Identify which cell holds the provided text, then report its [x, y] central coordinate. 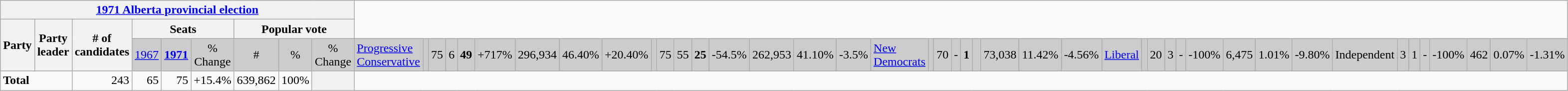
1967 [147, 55]
639,862 [256, 80]
11.42% [1040, 55]
-1.31% [1548, 55]
Progressive Conservative [389, 55]
Total [36, 80]
25 [700, 55]
55 [682, 55]
1971 [177, 55]
1.01% [1274, 55]
# ofcandidates [102, 45]
Party leader [53, 45]
6,475 [1239, 55]
# [256, 55]
100% [295, 80]
Seats [184, 29]
-4.56% [1082, 55]
-3.5% [853, 55]
46.40% [581, 55]
20 [1156, 55]
+20.40% [627, 55]
6 [452, 55]
296,934 [537, 55]
Liberal [1121, 55]
49 [466, 55]
Popular vote [294, 29]
Independent [1365, 55]
Party [17, 45]
462 [1479, 55]
65 [147, 80]
73,038 [1000, 55]
+717% [495, 55]
0.07% [1509, 55]
70 [943, 55]
+15.4% [213, 80]
% [295, 55]
41.10% [815, 55]
262,953 [771, 55]
-9.80% [1312, 55]
New Democrats [900, 55]
1971 Alberta provincial election [178, 10]
-54.5% [729, 55]
243 [102, 80]
